For the text-containing cell, return its midpoint in [x, y] coordinate format. 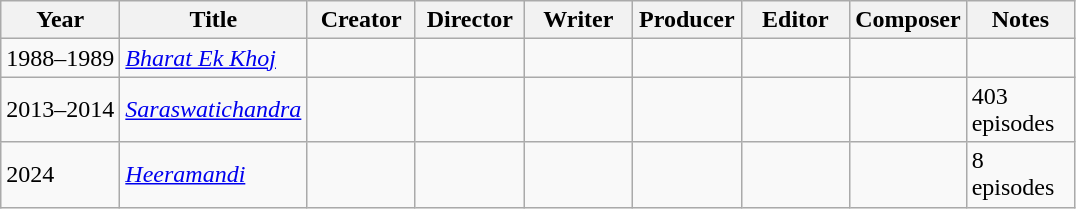
Editor [796, 20]
Year [60, 20]
Heeramandi [214, 174]
Producer [688, 20]
8 episodes [1020, 174]
403 episodes [1020, 110]
Composer [908, 20]
Title [214, 20]
Notes [1020, 20]
2024 [60, 174]
Director [470, 20]
Bharat Ek Khoj [214, 58]
1988–1989 [60, 58]
Saraswatichandra [214, 110]
2013–2014 [60, 110]
Writer [578, 20]
Creator [362, 20]
